Pinpoint the cell where the given text exists, returning its (X, Y) midpoint coordinate. 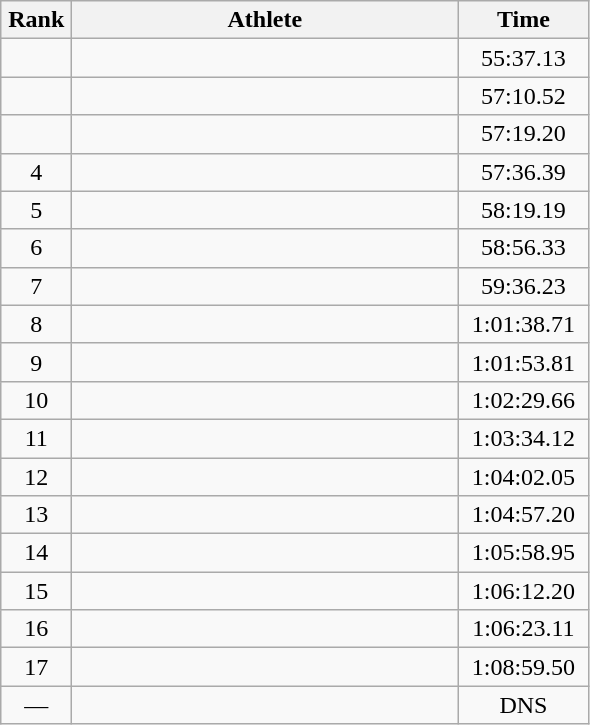
1:04:57.20 (524, 515)
9 (36, 362)
Rank (36, 20)
1:01:53.81 (524, 362)
1:03:34.12 (524, 438)
1:05:58.95 (524, 553)
6 (36, 248)
1:01:38.71 (524, 324)
55:37.13 (524, 58)
1:02:29.66 (524, 400)
58:56.33 (524, 248)
1:06:23.11 (524, 629)
Athlete (265, 20)
57:36.39 (524, 172)
13 (36, 515)
15 (36, 591)
11 (36, 438)
1:04:02.05 (524, 477)
57:10.52 (524, 96)
10 (36, 400)
— (36, 705)
Time (524, 20)
1:06:12.20 (524, 591)
14 (36, 553)
59:36.23 (524, 286)
17 (36, 667)
8 (36, 324)
7 (36, 286)
1:08:59.50 (524, 667)
4 (36, 172)
5 (36, 210)
12 (36, 477)
16 (36, 629)
57:19.20 (524, 134)
DNS (524, 705)
58:19.19 (524, 210)
